Identify which cell holds the provided text, then report its [X, Y] central coordinate. 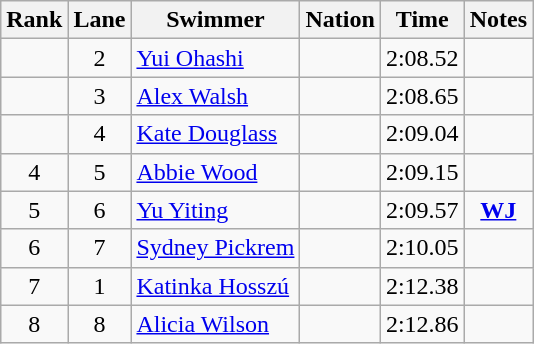
WJ [498, 210]
Alex Walsh [216, 96]
Notes [498, 20]
2:09.04 [422, 134]
2:08.52 [422, 58]
Time [422, 20]
Abbie Wood [216, 172]
Nation [340, 20]
1 [100, 286]
Yui Ohashi [216, 58]
Rank [34, 20]
Alicia Wilson [216, 324]
2:09.15 [422, 172]
2:10.05 [422, 248]
2 [100, 58]
Lane [100, 20]
Kate Douglass [216, 134]
Yu Yiting [216, 210]
Sydney Pickrem [216, 248]
Swimmer [216, 20]
2:08.65 [422, 96]
Katinka Hosszú [216, 286]
2:09.57 [422, 210]
2:12.86 [422, 324]
3 [100, 96]
2:12.38 [422, 286]
